For the text-containing cell, return its midpoint in (x, y) coordinate format. 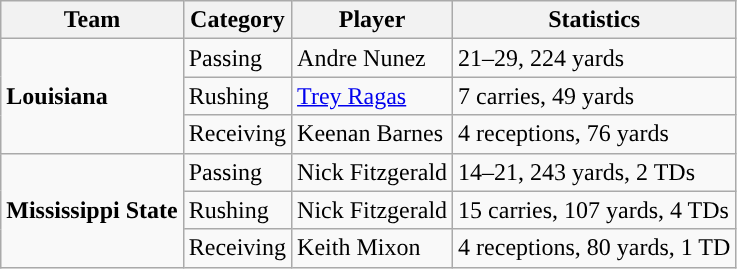
Andre Nunez (372, 58)
Mississippi State (92, 210)
Team (92, 20)
Keith Mixon (372, 248)
Trey Ragas (372, 96)
Statistics (594, 20)
14–21, 243 yards, 2 TDs (594, 172)
21–29, 224 yards (594, 58)
7 carries, 49 yards (594, 96)
Keenan Barnes (372, 134)
Category (237, 20)
Player (372, 20)
4 receptions, 80 yards, 1 TD (594, 248)
4 receptions, 76 yards (594, 134)
Louisiana (92, 96)
15 carries, 107 yards, 4 TDs (594, 210)
